Find where the given text appears and provide that cell's center as [X, Y] coordinate. 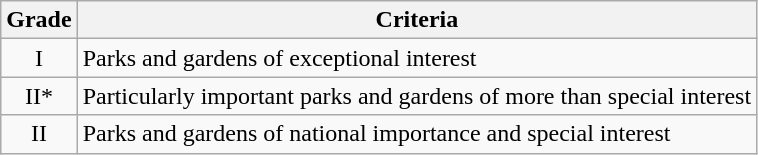
Parks and gardens of national importance and special interest [417, 134]
Grade [39, 20]
I [39, 58]
Criteria [417, 20]
Particularly important parks and gardens of more than special interest [417, 96]
Parks and gardens of exceptional interest [417, 58]
II [39, 134]
II* [39, 96]
